For the text-containing cell, return its midpoint in [x, y] coordinate format. 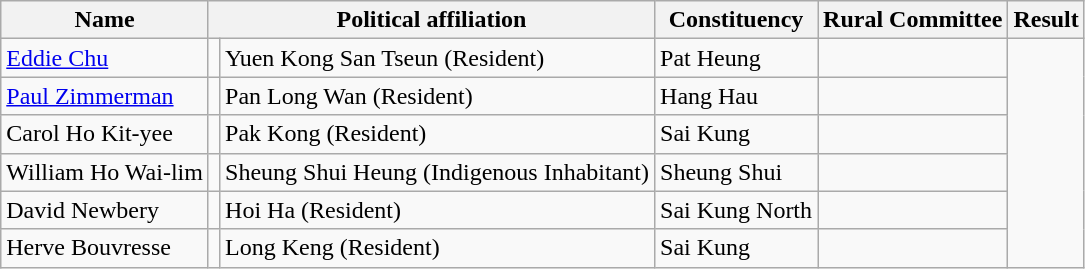
Sheung Shui [736, 172]
Sheung Shui Heung (Indigenous Inhabitant) [438, 172]
Yuen Kong San Tseun (Resident) [438, 58]
Hoi Ha (Resident) [438, 210]
Pak Kong (Resident) [438, 134]
Result [1046, 20]
Herve Bouvresse [105, 248]
Hang Hau [736, 96]
Pat Heung [736, 58]
Name [105, 20]
Sai Kung North [736, 210]
Pan Long Wan (Resident) [438, 96]
Constituency [736, 20]
Rural Committee [913, 20]
Carol Ho Kit-yee [105, 134]
David Newbery [105, 210]
Long Keng (Resident) [438, 248]
Paul Zimmerman [105, 96]
Eddie Chu [105, 58]
William Ho Wai-lim [105, 172]
Political affiliation [431, 20]
